Search for the cell housing the specified text and yield its (X, Y) center coordinate. 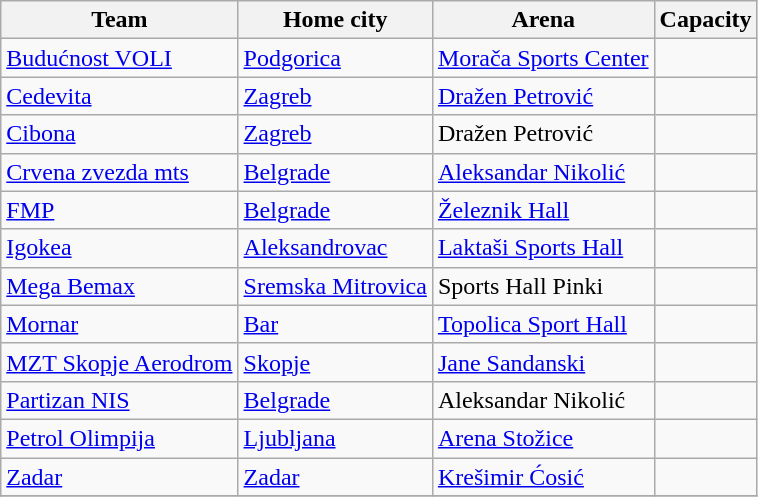
Jane Sandanski (543, 362)
Partizan NIS (120, 400)
Morača Sports Center (543, 58)
Arena Stožice (543, 438)
Petrol Olimpija (120, 438)
FMP (120, 210)
Podgorica (335, 58)
Team (120, 20)
Arena (543, 20)
Aleksandrovac (335, 248)
Budućnost VOLI (120, 58)
Home city (335, 20)
Mega Bemax (120, 286)
Topolica Sport Hall (543, 324)
Cedevita (120, 96)
Cibona (120, 134)
Sports Hall Pinki (543, 286)
Krešimir Ćosić (543, 477)
Bar (335, 324)
Sremska Mitrovica (335, 286)
Ljubljana (335, 438)
Skopje (335, 362)
Laktaši Sports Hall (543, 248)
MZT Skopje Aerodrom (120, 362)
Železnik Hall (543, 210)
Crvena zvezda mts (120, 172)
Mornar (120, 324)
Igokea (120, 248)
Capacity (706, 20)
